For the text-containing cell, return its midpoint in [x, y] coordinate format. 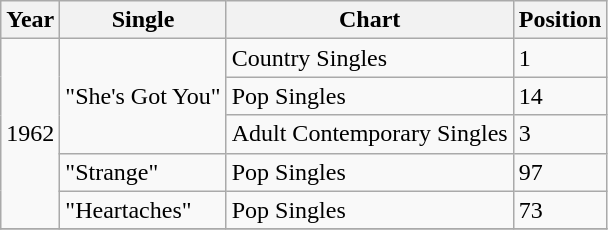
1 [560, 58]
Country Singles [370, 58]
14 [560, 96]
Position [560, 20]
97 [560, 172]
1962 [30, 134]
"She's Got You" [143, 96]
Adult Contemporary Singles [370, 134]
"Strange" [143, 172]
Chart [370, 20]
Year [30, 20]
Single [143, 20]
"Heartaches" [143, 210]
3 [560, 134]
73 [560, 210]
